From the cell containing the given text, extract its center point as [X, Y] coordinate. 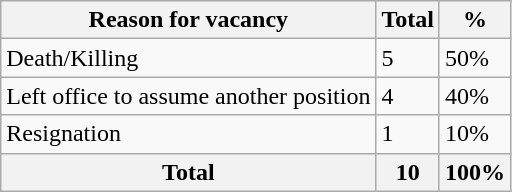
10% [474, 134]
5 [408, 58]
10 [408, 172]
Resignation [188, 134]
Reason for vacancy [188, 20]
Death/Killing [188, 58]
50% [474, 58]
Left office to assume another position [188, 96]
40% [474, 96]
% [474, 20]
100% [474, 172]
4 [408, 96]
1 [408, 134]
